Find where the given text appears and provide that cell's center as (x, y) coordinate. 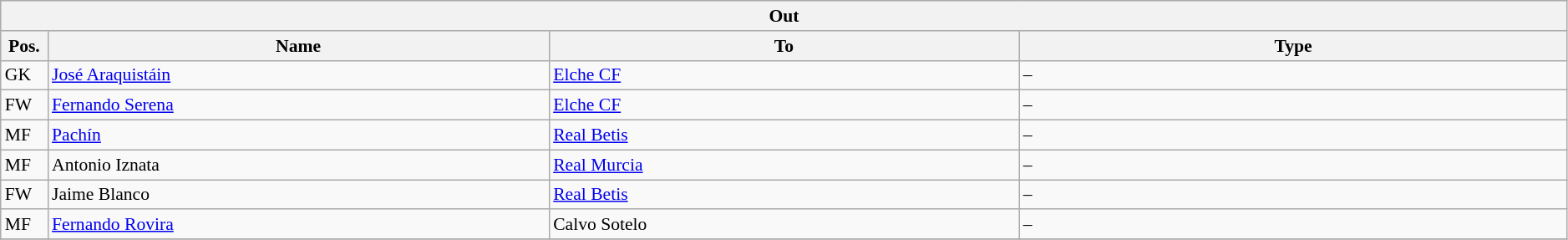
To (784, 46)
Out (784, 16)
Real Murcia (784, 165)
Antonio Iznata (298, 165)
Jaime Blanco (298, 195)
Calvo Sotelo (784, 225)
Name (298, 46)
Pos. (24, 46)
Fernando Rovira (298, 225)
GK (24, 75)
José Araquistáin (298, 75)
Type (1293, 46)
Fernando Serena (298, 105)
Pachín (298, 135)
